Return the (X, Y) coordinate for the center point of the cell that contains the specified text.  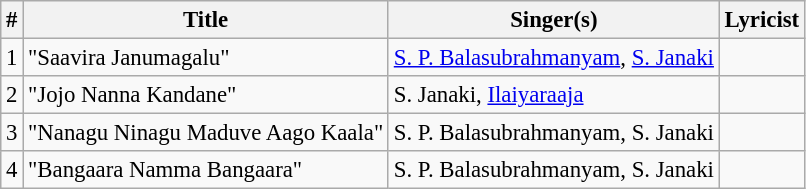
Title (206, 20)
S. Janaki, Ilaiyaraaja (554, 95)
Lyricist (762, 20)
"Nanagu Ninagu Maduve Aago Kaala" (206, 133)
3 (12, 133)
2 (12, 95)
# (12, 20)
"Jojo Nanna Kandane" (206, 95)
"Bangaara Namma Bangaara" (206, 170)
"Saavira Janumagalu" (206, 58)
Singer(s) (554, 20)
1 (12, 58)
4 (12, 170)
